Extract the (X, Y) coordinate from the center of the cell holding the provided text.  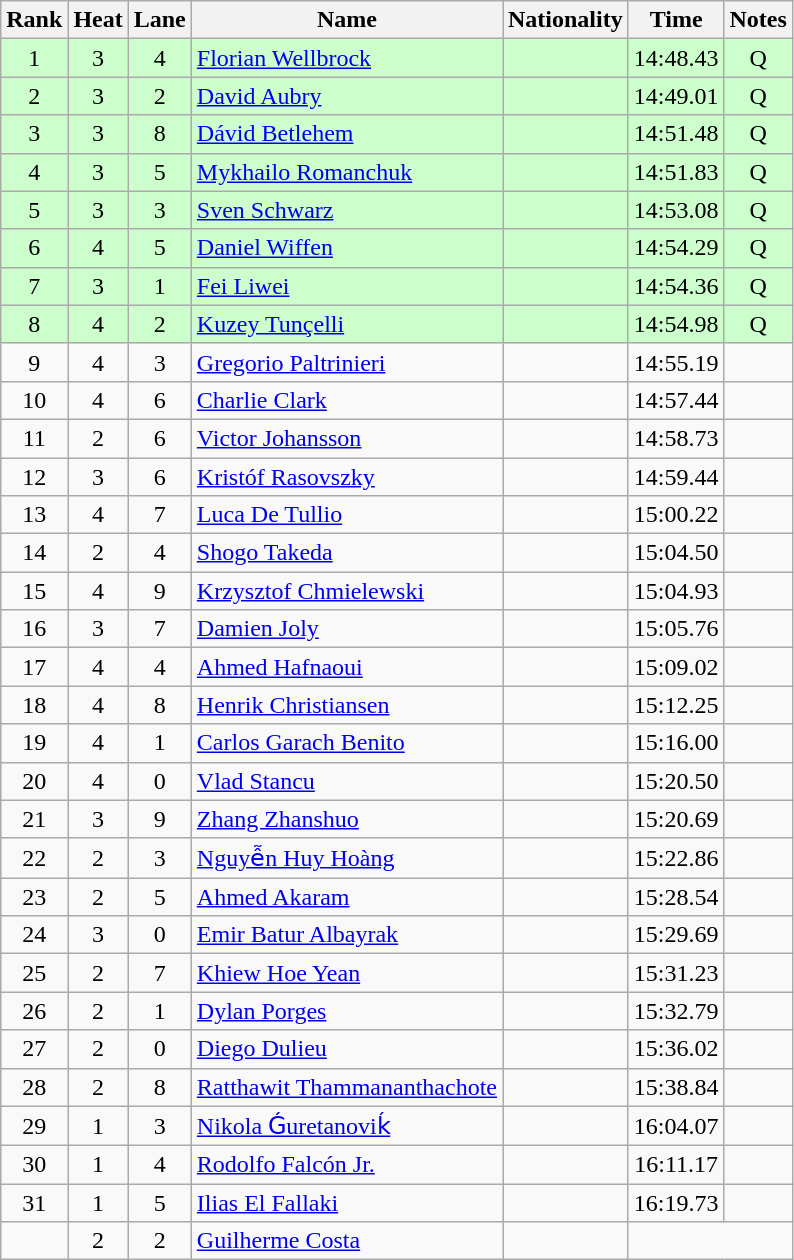
Diego Dulieu (346, 1049)
14:55.19 (676, 362)
Fei Liwei (346, 286)
15:28.54 (676, 897)
Florian Wellbrock (346, 58)
Dávid Betlehem (346, 134)
Rodolfo Falcón Jr. (346, 1165)
14:49.01 (676, 96)
31 (34, 1203)
Damien Joly (346, 629)
29 (34, 1126)
Zhang Zhanshuo (346, 819)
24 (34, 935)
14:54.29 (676, 248)
Charlie Clark (346, 400)
12 (34, 477)
Dylan Porges (346, 1011)
Time (676, 20)
14:48.43 (676, 58)
18 (34, 705)
27 (34, 1049)
Name (346, 20)
15:09.02 (676, 667)
Nationality (565, 20)
Nikola Ǵuretanoviḱ (346, 1126)
Daniel Wiffen (346, 248)
21 (34, 819)
11 (34, 438)
17 (34, 667)
Vlad Stancu (346, 781)
22 (34, 858)
15 (34, 591)
Rank (34, 20)
Kristóf Rasovszky (346, 477)
14:51.48 (676, 134)
Nguyễn Huy Hoàng (346, 858)
15:20.50 (676, 781)
14 (34, 553)
16:11.17 (676, 1165)
15:22.86 (676, 858)
Emir Batur Albayrak (346, 935)
19 (34, 743)
Ahmed Akaram (346, 897)
15:00.22 (676, 515)
13 (34, 515)
Khiew Hoe Yean (346, 973)
Victor Johansson (346, 438)
16:04.07 (676, 1126)
David Aubry (346, 96)
15:31.23 (676, 973)
Notes (758, 20)
Heat (98, 20)
15:04.93 (676, 591)
Krzysztof Chmielewski (346, 591)
15:20.69 (676, 819)
16 (34, 629)
14:57.44 (676, 400)
15:05.76 (676, 629)
14:58.73 (676, 438)
26 (34, 1011)
30 (34, 1165)
15:38.84 (676, 1087)
Ratthawit Thammananthachote (346, 1087)
14:53.08 (676, 210)
25 (34, 973)
Guilherme Costa (346, 1241)
Sven Schwarz (346, 210)
14:54.36 (676, 286)
28 (34, 1087)
15:29.69 (676, 935)
Gregorio Paltrinieri (346, 362)
20 (34, 781)
Kuzey Tunçelli (346, 324)
Carlos Garach Benito (346, 743)
Lane (160, 20)
Luca De Tullio (346, 515)
Ahmed Hafnaoui (346, 667)
Ilias El Fallaki (346, 1203)
15:04.50 (676, 553)
15:32.79 (676, 1011)
10 (34, 400)
15:36.02 (676, 1049)
14:59.44 (676, 477)
14:51.83 (676, 172)
Shogo Takeda (346, 553)
16:19.73 (676, 1203)
15:16.00 (676, 743)
14:54.98 (676, 324)
Mykhailo Romanchuk (346, 172)
23 (34, 897)
Henrik Christiansen (346, 705)
15:12.25 (676, 705)
